From the cell containing the given text, extract its center point as (x, y) coordinate. 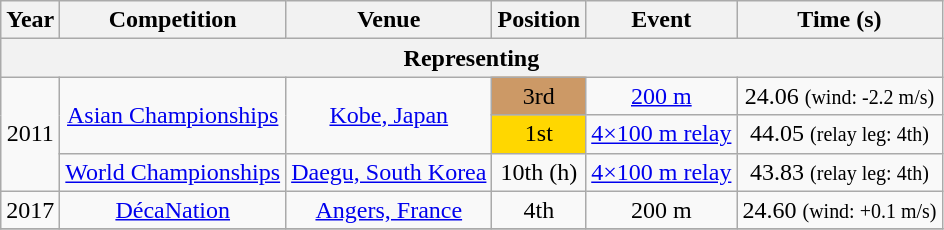
Time (s) (840, 20)
3rd (539, 96)
1st (539, 134)
24.06 (wind: -2.2 m/s) (840, 96)
4th (539, 210)
World Championships (173, 172)
Angers, France (389, 210)
Year (30, 20)
Event (662, 20)
DécaNation (173, 210)
10th (h) (539, 172)
2011 (30, 134)
24.60 (wind: +0.1 m/s) (840, 210)
Venue (389, 20)
Representing (472, 58)
Daegu, South Korea (389, 172)
Competition (173, 20)
2017 (30, 210)
Asian Championships (173, 115)
Position (539, 20)
43.83 (relay leg: 4th) (840, 172)
Kobe, Japan (389, 115)
44.05 (relay leg: 4th) (840, 134)
